Find where the given text appears and provide that cell's center as (x, y) coordinate. 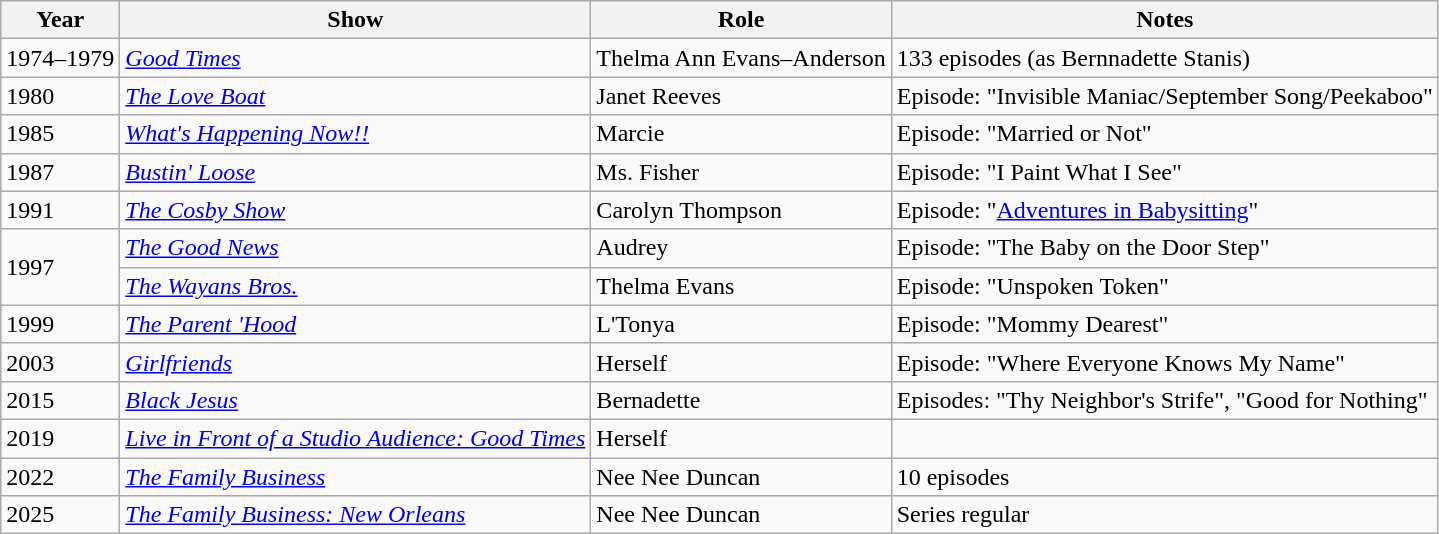
Year (60, 20)
The Wayans Bros. (356, 286)
Bustin' Loose (356, 172)
1987 (60, 172)
1974–1979 (60, 58)
1997 (60, 267)
Episode: "Invisible Maniac/September Song/Peekaboo" (1164, 96)
The Parent 'Hood (356, 324)
The Love Boat (356, 96)
Girlfriends (356, 362)
133 episodes (as Bernnadette Stanis) (1164, 58)
2003 (60, 362)
Live in Front of a Studio Audience: Good Times (356, 438)
Audrey (741, 248)
What's Happening Now!! (356, 134)
Series regular (1164, 515)
Bernadette (741, 400)
Episodes: "Thy Neighbor's Strife", "Good for Nothing" (1164, 400)
Ms. Fisher (741, 172)
Show (356, 20)
2015 (60, 400)
10 episodes (1164, 477)
1999 (60, 324)
Episode: "I Paint What I See" (1164, 172)
Thelma Ann Evans–Anderson (741, 58)
Role (741, 20)
The Family Business: New Orleans (356, 515)
Thelma Evans (741, 286)
Black Jesus (356, 400)
Janet Reeves (741, 96)
L'Tonya (741, 324)
Carolyn Thompson (741, 210)
1980 (60, 96)
Notes (1164, 20)
2019 (60, 438)
Episode: "Married or Not" (1164, 134)
Episode: "Adventures in Babysitting" (1164, 210)
The Cosby Show (356, 210)
1985 (60, 134)
Episode: "Unspoken Token" (1164, 286)
2022 (60, 477)
Episode: "The Baby on the Door Step" (1164, 248)
The Family Business (356, 477)
The Good News (356, 248)
Episode: "Where Everyone Knows My Name" (1164, 362)
1991 (60, 210)
Good Times (356, 58)
Marcie (741, 134)
2025 (60, 515)
Episode: "Mommy Dearest" (1164, 324)
